Search for the cell housing the specified text and yield its [X, Y] center coordinate. 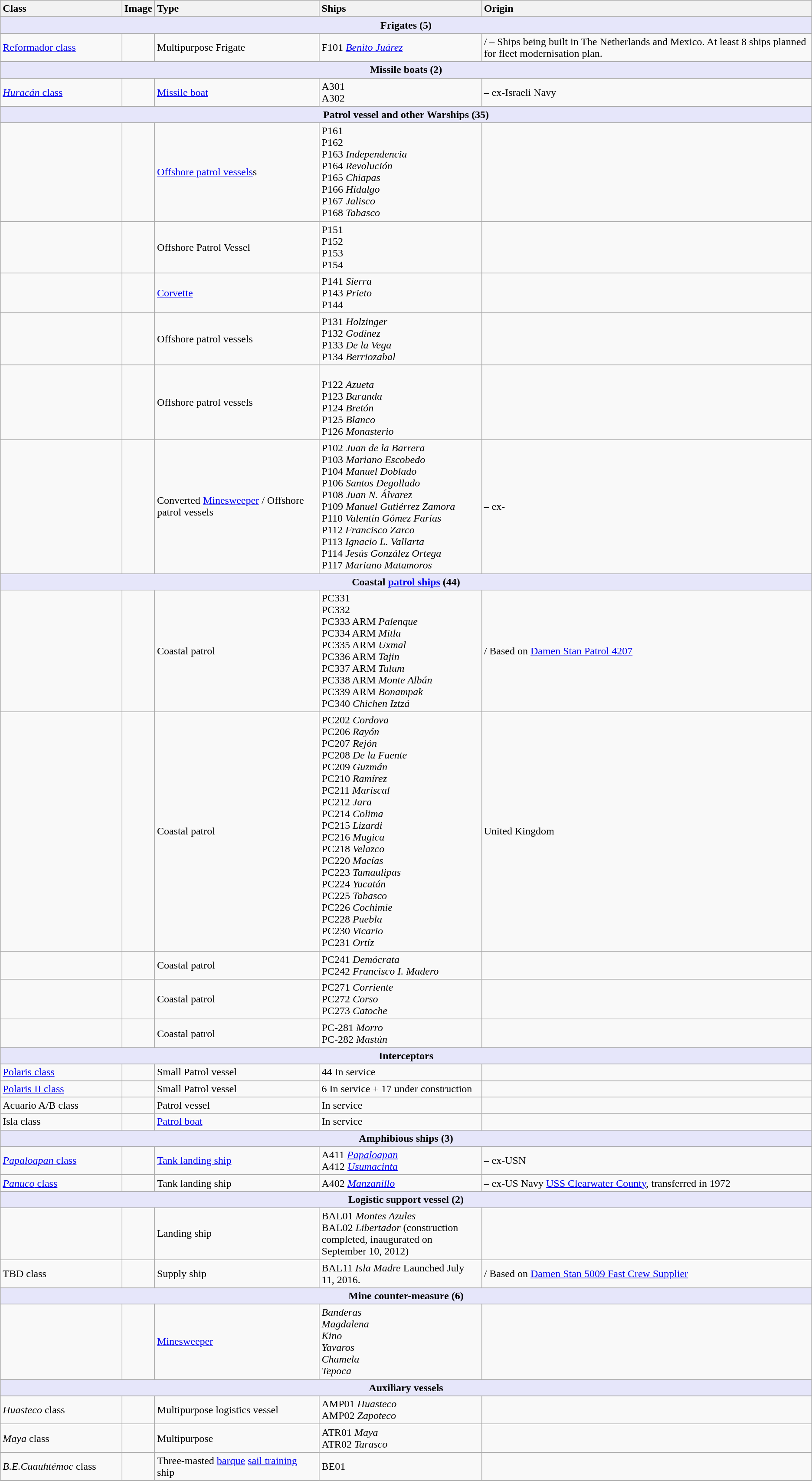
BE01 [400, 1467]
Reformador class [62, 48]
Huracán class [62, 92]
Offshore patrol vesselss [237, 172]
TBD class [62, 1273]
PC-281 MorroPC-282 Mastún [400, 1034]
6 In service + 17 under construction [400, 1089]
B.E.Cuauhtémoc class [62, 1467]
Huasteco class [62, 1410]
/ Based on Damen Stan Patrol 4207 [646, 651]
Interceptors [406, 1056]
Frigates (5) [406, 25]
Polaris class [62, 1072]
Isla class [62, 1122]
Corvette [237, 293]
Class [62, 9]
United Kingdom [646, 831]
– ex-Israeli Navy [646, 92]
– ex-US Navy USS Clearwater County, transferred in 1972 [646, 1183]
BAL01 Montes AzulesBAL02 Libertador (construction completed, inaugurated on September 10, 2012) [400, 1233]
Converted Minesweeper / Offshore patrol vessels [237, 506]
Type [237, 9]
BAL11 Isla Madre Launched July 11, 2016. [400, 1273]
Patrol vessel and other Warships (35) [406, 115]
PC241 DemócrataPC242 Francisco I. Madero [400, 965]
/ Based on Damen Stan 5009 Fast Crew Supplier [646, 1273]
Logistic support vessel (2) [406, 1199]
Missile boat [237, 92]
P131 HolzingerP132 GodínezP133 De la VegaP134 Berriozabal [400, 338]
/ – Ships being built in The Netherlands and Mexico. At least 8 ships planned for fleet modernisation plan. [646, 48]
P141 SierraP143 PrietoP144 [400, 293]
Amphibious ships (3) [406, 1138]
Origin [646, 9]
A402 Manzanillo [400, 1183]
P161 P162 P163 IndependenciaP164 RevoluciónP165 ChiapasP166 HidalgoP167 JaliscoP168 Tabasco [400, 172]
Papaloapan class [62, 1160]
Patrol vessel [237, 1105]
F101 Benito Juárez [400, 48]
– ex-USN [646, 1160]
Offshore Patrol Vessel [237, 247]
Missile boats (2) [406, 70]
A301 A302 [400, 92]
Coastal patrol ships (44) [406, 582]
Multipurpose [237, 1438]
– ex- [646, 506]
Maya class [62, 1438]
A411 Papaloapan A412 Usumacinta [400, 1160]
Image [138, 9]
BanderasMagdalenaKinoYavarosChamelaTepoca [400, 1342]
Ships [400, 9]
Minesweeper [237, 1342]
Polaris II class [62, 1089]
Auxiliary vessels [406, 1388]
P122 AzuetaP123 BarandaP124 BretónP125 BlancoP126 Monasterio [400, 402]
Three-masted barque sail training ship [237, 1467]
Patrol boat [237, 1122]
Multipurpose logistics vessel [237, 1410]
Multipurpose Frigate [237, 48]
Landing ship [237, 1233]
ATR01 MayaATR02 Tarasco [400, 1438]
44 In service [400, 1072]
Mine counter-measure (6) [406, 1296]
AMP01 HuastecoAMP02 Zapoteco [400, 1410]
Panuco class [62, 1183]
Acuario A/B class [62, 1105]
P151 P152 P153 P154 [400, 247]
Supply ship [237, 1273]
PC271 CorrientePC272 CorsoPC273 Catoche [400, 999]
